Find where the given text appears and provide that cell's center as (x, y) coordinate. 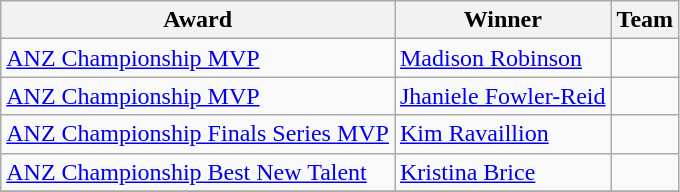
Team (645, 20)
ANZ Championship Finals Series MVP (198, 134)
Kim Ravaillion (502, 134)
Winner (502, 20)
Kristina Brice (502, 172)
Award (198, 20)
Jhaniele Fowler-Reid (502, 96)
ANZ Championship Best New Talent (198, 172)
Madison Robinson (502, 58)
